For the text-containing cell, return its midpoint in (x, y) coordinate format. 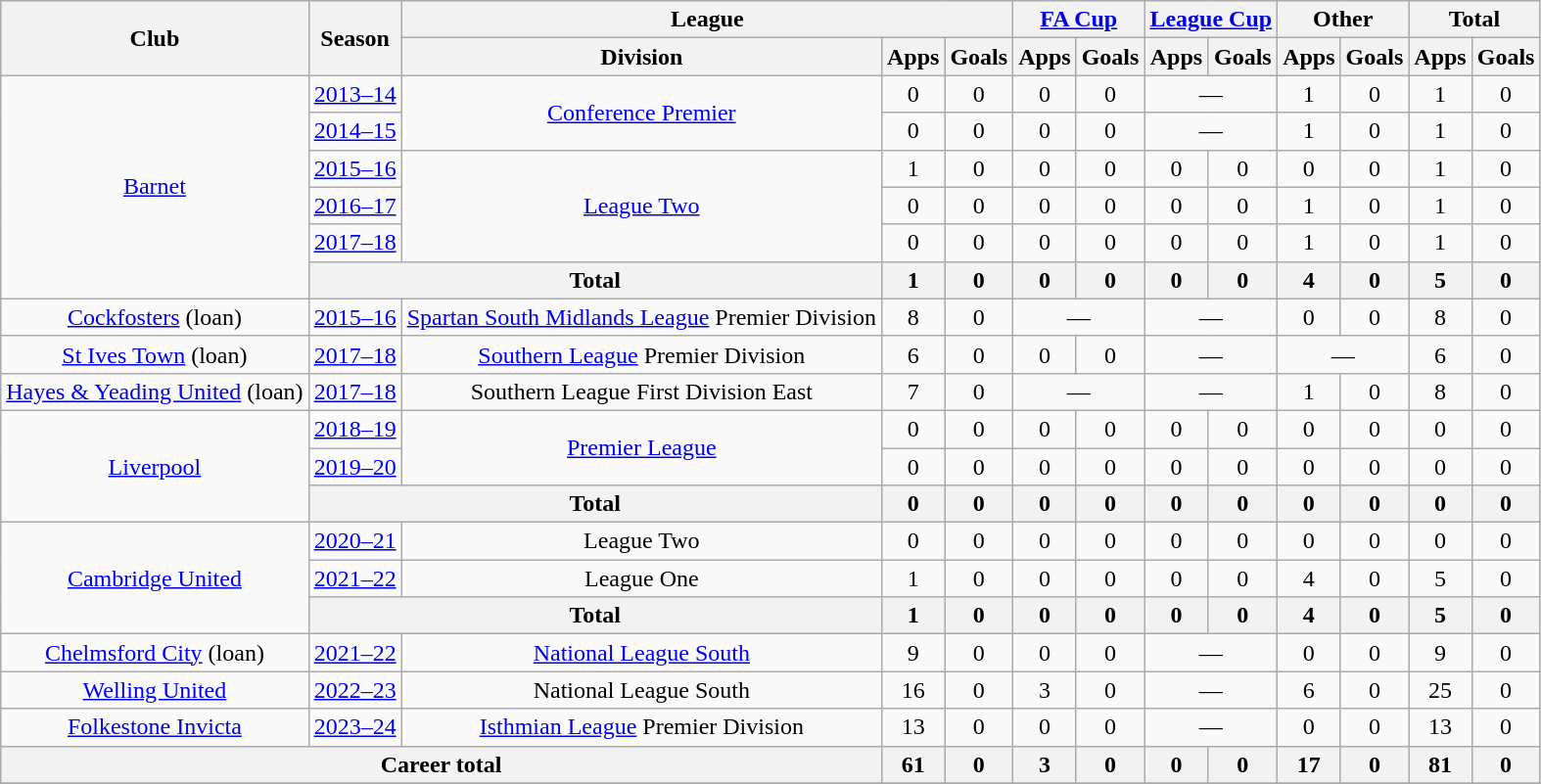
League One (641, 578)
League Cup (1211, 20)
Season (354, 38)
Liverpool (155, 466)
Folkestone Invicta (155, 727)
League (707, 20)
16 (912, 690)
Spartan South Midlands League Premier Division (641, 317)
61 (912, 764)
Career total (442, 764)
Cambridge United (155, 578)
Conference Premier (641, 113)
2016–17 (354, 206)
25 (1440, 690)
2020–21 (354, 541)
Other (1343, 20)
Hayes & Yeading United (loan) (155, 392)
2014–15 (354, 131)
St Ives Town (loan) (155, 354)
Isthmian League Premier Division (641, 727)
Cockfosters (loan) (155, 317)
7 (912, 392)
Chelmsford City (loan) (155, 653)
2019–20 (354, 467)
Club (155, 38)
2023–24 (354, 727)
Division (641, 57)
FA Cup (1079, 20)
Southern League Premier Division (641, 354)
81 (1440, 764)
2018–19 (354, 429)
Welling United (155, 690)
2013–14 (354, 94)
17 (1309, 764)
2022–23 (354, 690)
Southern League First Division East (641, 392)
Barnet (155, 187)
Premier League (641, 447)
